Return [x, y] of the center of cell containing provided text 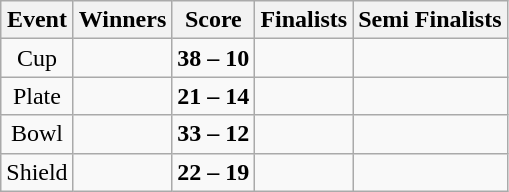
Event [37, 20]
Winners [122, 20]
Plate [37, 96]
22 – 19 [214, 172]
Bowl [37, 134]
21 – 14 [214, 96]
Finalists [304, 20]
Shield [37, 172]
38 – 10 [214, 58]
Semi Finalists [430, 20]
Cup [37, 58]
Score [214, 20]
33 – 12 [214, 134]
